Provide the [X, Y] coordinate of the cell's center where the given text is located.  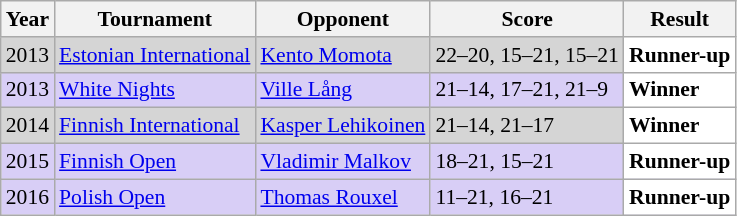
Opponent [342, 19]
2016 [28, 197]
21–14, 21–17 [527, 126]
Finnish Open [154, 162]
Result [680, 19]
2014 [28, 126]
18–21, 15–21 [527, 162]
Year [28, 19]
Thomas Rouxel [342, 197]
Kento Momota [342, 55]
Ville Lång [342, 90]
Vladimir Malkov [342, 162]
22–20, 15–21, 15–21 [527, 55]
Estonian International [154, 55]
2015 [28, 162]
11–21, 16–21 [527, 197]
Kasper Lehikoinen [342, 126]
Polish Open [154, 197]
Finnish International [154, 126]
Tournament [154, 19]
Score [527, 19]
21–14, 17–21, 21–9 [527, 90]
White Nights [154, 90]
